Capture the cell that displays the provided text and extract its (X, Y) central coordinate. 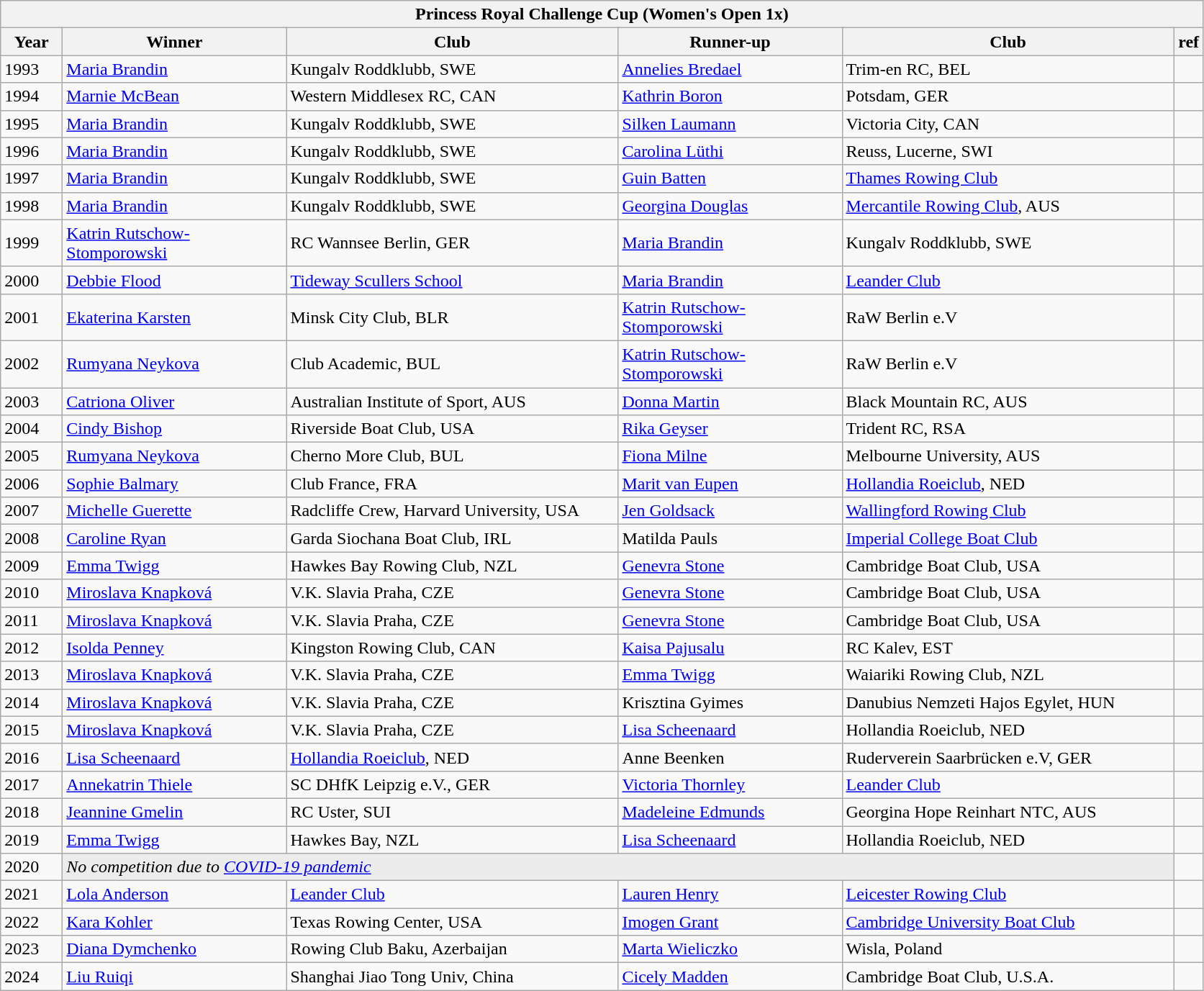
Sophie Balmary (174, 484)
Cherno More Club, BUL (452, 456)
Ruderverein Saarbrücken e.V, GER (1008, 757)
1996 (32, 151)
2022 (32, 922)
Fiona Milne (730, 456)
RC Kalev, EST (1008, 648)
Wisla, Poland (1008, 949)
2003 (32, 401)
Diana Dymchenko (174, 949)
Marnie McBean (174, 96)
SC DHfK Leipzig e.V., GER (452, 784)
2011 (32, 620)
Catriona Oliver (174, 401)
RC Uster, SUI (452, 812)
Ekaterina Karsten (174, 317)
Trim-en RC, BEL (1008, 69)
Trident RC, RSA (1008, 429)
1994 (32, 96)
Lola Anderson (174, 895)
Matilda Pauls (730, 538)
2014 (32, 702)
Madeleine Edmunds (730, 812)
Annekatrin Thiele (174, 784)
Thames Rowing Club (1008, 178)
2005 (32, 456)
Danubius Nemzeti Hajos Egylet, HUN (1008, 702)
2018 (32, 812)
Victoria Thornley (730, 784)
2004 (32, 429)
Hawkes Bay Rowing Club, NZL (452, 566)
2012 (32, 648)
No competition due to COVID-19 pandemic (618, 867)
Jeannine Gmelin (174, 812)
2001 (32, 317)
Princess Royal Challenge Cup (Women's Open 1x) (602, 14)
Club France, FRA (452, 484)
Georgina Douglas (730, 206)
1995 (32, 124)
Hawkes Bay, NZL (452, 840)
Marit van Eupen (730, 484)
Wallingford Rowing Club (1008, 511)
Cindy Bishop (174, 429)
2024 (32, 977)
Isolda Penney (174, 648)
Victoria City, CAN (1008, 124)
Kara Kohler (174, 922)
2000 (32, 280)
Garda Siochana Boat Club, IRL (452, 538)
Melbourne University, AUS (1008, 456)
Georgina Hope Reinhart NTC, AUS (1008, 812)
Minsk City Club, BLR (452, 317)
RC Wannsee Berlin, GER (452, 243)
Carolina Lüthi (730, 151)
Caroline Ryan (174, 538)
Mercantile Rowing Club, AUS (1008, 206)
Black Mountain RC, AUS (1008, 401)
Reuss, Lucerne, SWI (1008, 151)
2013 (32, 675)
Liu Ruiqi (174, 977)
1997 (32, 178)
1999 (32, 243)
Rowing Club Baku, Azerbaijan (452, 949)
Kathrin Boron (730, 96)
1993 (32, 69)
Annelies Bredael (730, 69)
Cambridge Boat Club, U.S.A. (1008, 977)
2016 (32, 757)
Kaisa Pajusalu (730, 648)
Australian Institute of Sport, AUS (452, 401)
Jen Goldsack (730, 511)
Imperial College Boat Club (1008, 538)
2006 (32, 484)
2010 (32, 593)
2023 (32, 949)
ref (1189, 42)
Imogen Grant (730, 922)
2007 (32, 511)
1998 (32, 206)
2008 (32, 538)
Krisztina Gyimes (730, 702)
Lauren Henry (730, 895)
Radcliffe Crew, Harvard University, USA (452, 511)
Marta Wieliczko (730, 949)
2021 (32, 895)
Silken Laumann (730, 124)
Cambridge University Boat Club (1008, 922)
2020 (32, 867)
Western Middlesex RC, CAN (452, 96)
Club Academic, BUL (452, 364)
Texas Rowing Center, USA (452, 922)
Guin Batten (730, 178)
2002 (32, 364)
Waiariki Rowing Club, NZL (1008, 675)
Debbie Flood (174, 280)
Runner-up (730, 42)
Riverside Boat Club, USA (452, 429)
2009 (32, 566)
Kingston Rowing Club, CAN (452, 648)
Michelle Guerette (174, 511)
2015 (32, 730)
Anne Beenken (730, 757)
Cicely Madden (730, 977)
Shanghai Jiao Tong Univ, China (452, 977)
2017 (32, 784)
Donna Martin (730, 401)
Leicester Rowing Club (1008, 895)
Winner (174, 42)
Potsdam, GER (1008, 96)
Rika Geyser (730, 429)
Tideway Scullers School (452, 280)
Year (32, 42)
2019 (32, 840)
